Capture the cell that displays the provided text and extract its (x, y) central coordinate. 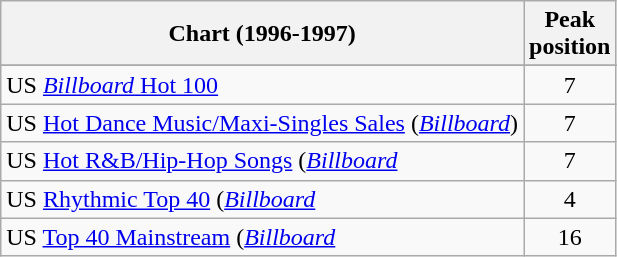
US Hot R&B/Hip-Hop Songs (Billboard (262, 161)
4 (570, 199)
Peakposition (570, 34)
US Top 40 Mainstream (Billboard (262, 237)
US Hot Dance Music/Maxi-Singles Sales (Billboard) (262, 123)
Chart (1996-1997) (262, 34)
16 (570, 237)
US Billboard Hot 100 (262, 85)
US Rhythmic Top 40 (Billboard (262, 199)
